For the text-containing cell, return its midpoint in (x, y) coordinate format. 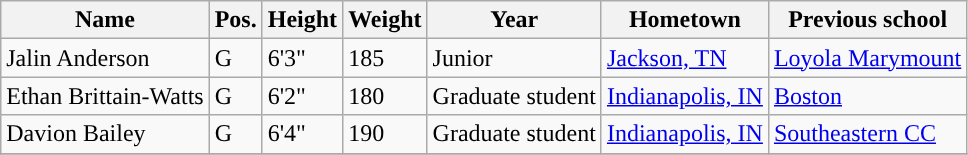
Weight (385, 20)
6'2" (302, 96)
6'3" (302, 58)
Height (302, 20)
Southeastern CC (867, 134)
6'4" (302, 134)
Ethan Brittain-Watts (105, 96)
Davion Bailey (105, 134)
Boston (867, 96)
Name (105, 20)
Previous school (867, 20)
Year (514, 20)
Jalin Anderson (105, 58)
Loyola Marymount (867, 58)
180 (385, 96)
Hometown (684, 20)
Pos. (236, 20)
190 (385, 134)
Junior (514, 58)
185 (385, 58)
Jackson, TN (684, 58)
